For the text-containing cell, return its midpoint in [x, y] coordinate format. 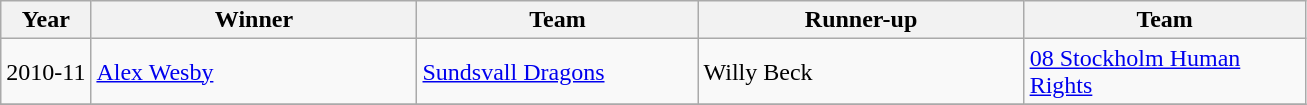
Willy Beck [861, 72]
Sundsvall Dragons [558, 72]
08 Stockholm Human Rights [1164, 72]
Year [46, 20]
Runner-up [861, 20]
Winner [254, 20]
2010-11 [46, 72]
Alex Wesby [254, 72]
